Identify which cell holds the provided text, then report its [X, Y] central coordinate. 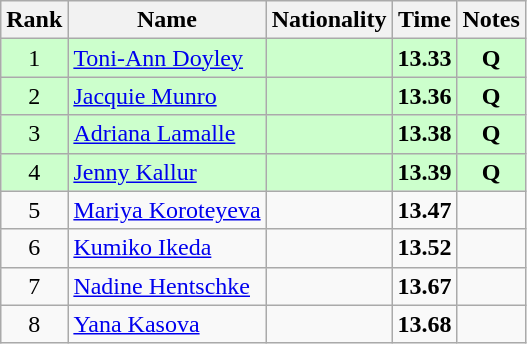
Notes [491, 20]
13.38 [424, 134]
Rank [34, 20]
13.47 [424, 210]
13.52 [424, 248]
Nadine Hentschke [167, 286]
Mariya Koroteyeva [167, 210]
Nationality [329, 20]
6 [34, 248]
13.39 [424, 172]
7 [34, 286]
13.36 [424, 96]
Jacquie Munro [167, 96]
3 [34, 134]
13.67 [424, 286]
Adriana Lamalle [167, 134]
Kumiko Ikeda [167, 248]
13.33 [424, 58]
Yana Kasova [167, 324]
4 [34, 172]
Toni-Ann Doyley [167, 58]
Name [167, 20]
5 [34, 210]
13.68 [424, 324]
Jenny Kallur [167, 172]
8 [34, 324]
1 [34, 58]
2 [34, 96]
Time [424, 20]
